Provide the (X, Y) coordinate of the cell's center where the given text is located.  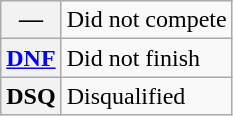
Did not finish (146, 58)
— (31, 20)
Disqualified (146, 96)
DNF (31, 58)
Did not compete (146, 20)
DSQ (31, 96)
